Search for the cell housing the specified text and yield its [x, y] center coordinate. 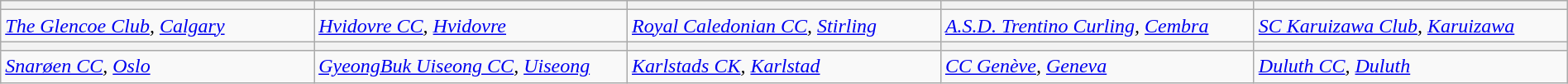
Karlstads CK, Karlstad [784, 67]
SC Karuizawa Club, Karuizawa [1411, 26]
A.S.D. Trentino Curling, Cembra [1097, 26]
CC Genève, Geneva [1097, 67]
GyeongBuk Uiseong CC, Uiseong [471, 67]
The Glencoe Club, Calgary [157, 26]
Duluth CC, Duluth [1411, 67]
Hvidovre CC, Hvidovre [471, 26]
Royal Caledonian CC, Stirling [784, 26]
Snarøen CC, Oslo [157, 67]
